Find where the given text appears and provide that cell's center as (X, Y) coordinate. 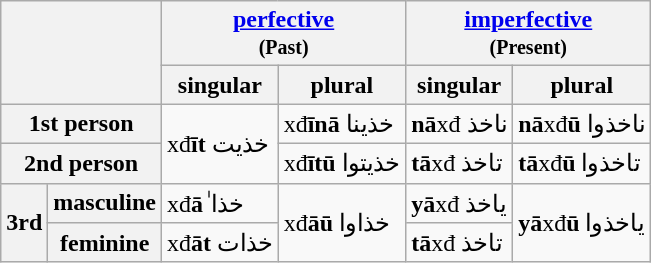
xđīt خذيت (220, 144)
perfective(Past) (284, 34)
imperfective(Present) (528, 34)
xđīnā خذينا (342, 124)
tāxđū تاخذوا (582, 163)
yāxđ ياخذ (460, 203)
xđītū خذيتوا (342, 163)
yāxđū ياخذوا (582, 222)
xđāt خذات (220, 243)
feminine (105, 243)
masculine (105, 203)
xđāū خذاوا (342, 222)
2nd person (82, 163)
xđā ٰخذا (220, 203)
nāxđū ناخذوا (582, 124)
1st person (82, 124)
nāxđ ناخذ (460, 124)
3rd (24, 222)
